Pinpoint the cell where the given text exists, returning its [x, y] midpoint coordinate. 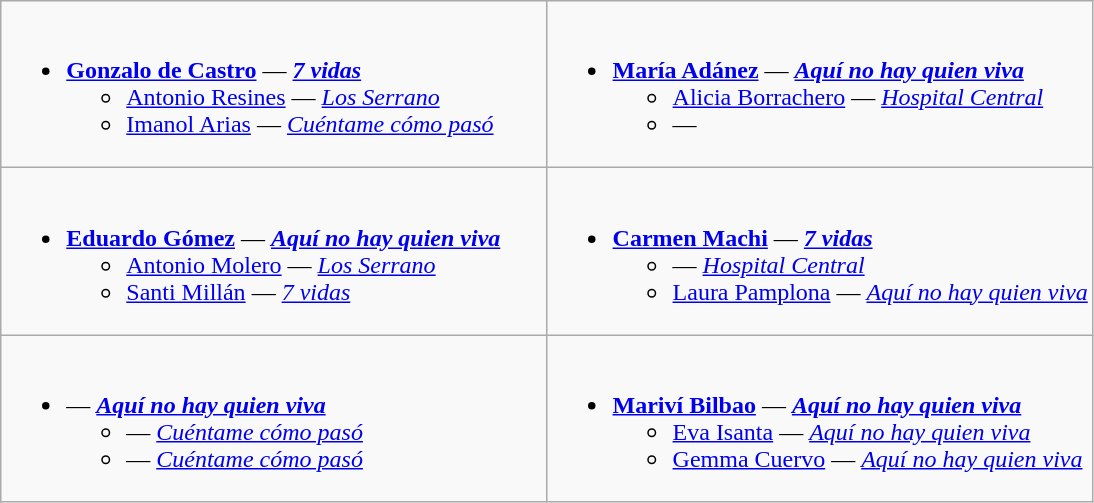
Gonzalo de Castro — 7 vidasAntonio Resines — Los SerranoImanol Arias — Cuéntame cómo pasó [274, 84]
María Adánez — Aquí no hay quien vivaAlicia Borrachero — Hospital Central — [820, 84]
— Aquí no hay quien viva — Cuéntame cómo pasó — Cuéntame cómo pasó [274, 418]
Eduardo Gómez — Aquí no hay quien vivaAntonio Molero — Los SerranoSanti Millán — 7 vidas [274, 252]
Carmen Machi — 7 vidas — Hospital CentralLaura Pamplona — Aquí no hay quien viva [820, 252]
Mariví Bilbao — Aquí no hay quien vivaEva Isanta — Aquí no hay quien vivaGemma Cuervo — Aquí no hay quien viva [820, 418]
